Locate the cell with the specified text and output its [x, y] center coordinate. 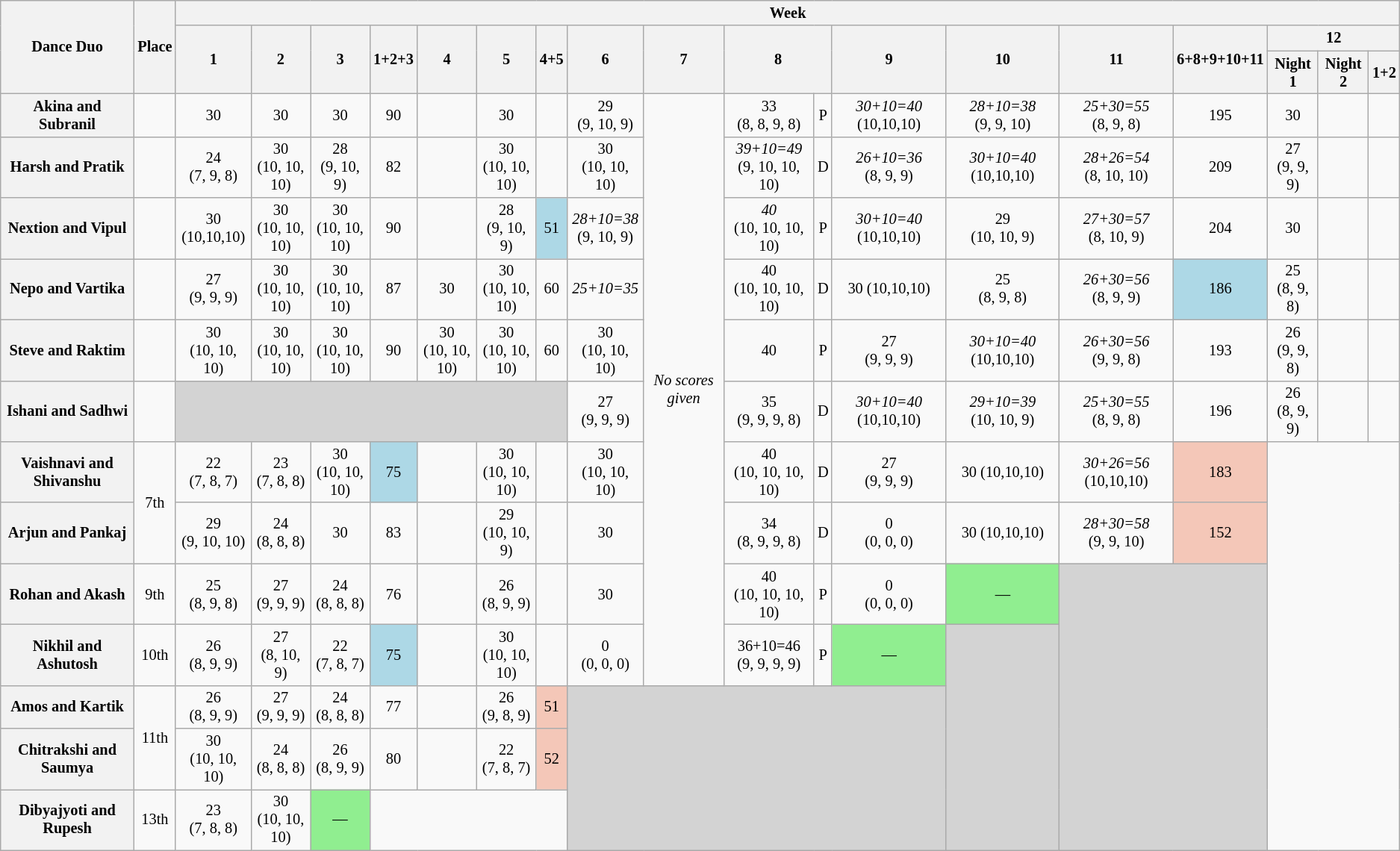
4+5 [552, 60]
195 [1220, 115]
2 [281, 60]
Harsh and Pratik [67, 167]
No scores given [684, 390]
Akina and Subranil [67, 115]
30(10,10,10) [214, 228]
1 [214, 60]
193 [1220, 350]
28+10=38(9, 10, 9) [606, 228]
9th [155, 594]
26+30=56(8, 9, 9) [1116, 289]
1+2+3 [393, 60]
40 [769, 350]
196 [1220, 411]
26+30=56(9, 9, 8) [1116, 350]
30+26=56 (10,10,10) [1116, 472]
Nextion and Vipul [67, 228]
27(8, 10, 9) [281, 655]
12 [1334, 38]
13th [155, 820]
82 [393, 167]
83 [393, 533]
87 [393, 289]
204 [1220, 228]
28+30=58(9, 9, 10) [1116, 533]
33(8, 8, 9, 8) [769, 115]
11 [1116, 60]
24(7, 9, 8) [214, 167]
52 [552, 759]
Dance Duo [67, 46]
Arjun and Pankaj [67, 533]
10 [1003, 60]
Rohan and Akash [67, 594]
27+30=57(8, 10, 9) [1116, 228]
25+10=35 [606, 289]
6+8+9+10+11 [1220, 60]
1+2 [1384, 72]
28+26=54(8, 10, 10) [1116, 167]
26(9, 8, 9) [506, 707]
8 [778, 60]
80 [393, 759]
Week [787, 13]
Chitrakshi and Saumya [67, 759]
35(9, 9, 9, 8) [769, 411]
39+10=49(9, 10, 10, 10) [769, 167]
36+10=46(9, 9, 9, 9) [769, 655]
11th [155, 738]
Nikhil and Ashutosh [67, 655]
9 [889, 60]
Night 1 [1293, 72]
3 [340, 60]
Nepo and Vartika [67, 289]
7 [684, 60]
209 [1220, 167]
Vaishnavi and Shivanshu [67, 472]
29(9, 10, 9) [606, 115]
76 [393, 594]
7th [155, 502]
34(8, 9, 9, 8) [769, 533]
Steve and Raktim [67, 350]
183 [1220, 472]
Amos and Kartik [67, 707]
26+10=36(8, 9, 9) [889, 167]
Ishani and Sadhwi [67, 411]
152 [1220, 533]
29+10=39(10, 10, 9) [1003, 411]
186 [1220, 289]
Place [155, 46]
10th [155, 655]
Dibyajyoti and Rupesh [67, 820]
5 [506, 60]
77 [393, 707]
29(9, 10, 10) [214, 533]
28+10=38(9, 9, 10) [1003, 115]
26(9, 9, 8) [1293, 350]
4 [447, 60]
6 [606, 60]
Night 2 [1343, 72]
